For the text-containing cell, return its midpoint in (x, y) coordinate format. 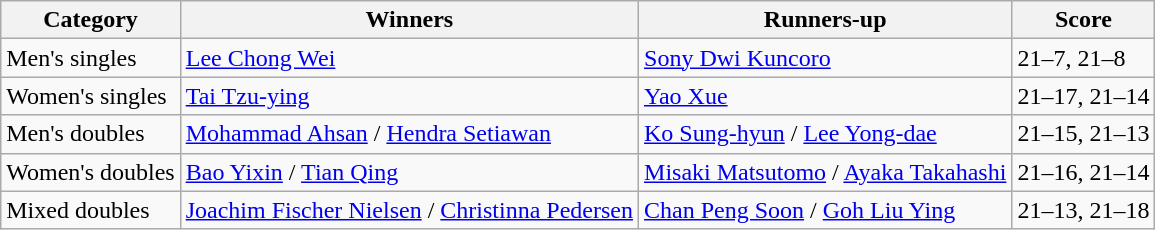
Yao Xue (826, 96)
Misaki Matsutomo / Ayaka Takahashi (826, 172)
Men's doubles (90, 134)
Bao Yixin / Tian Qing (409, 172)
21–15, 21–13 (1084, 134)
Category (90, 20)
Joachim Fischer Nielsen / Christinna Pedersen (409, 210)
Women's singles (90, 96)
Lee Chong Wei (409, 58)
Score (1084, 20)
Mixed doubles (90, 210)
Ko Sung-hyun / Lee Yong-dae (826, 134)
21–7, 21–8 (1084, 58)
Sony Dwi Kuncoro (826, 58)
Winners (409, 20)
Tai Tzu-ying (409, 96)
Women's doubles (90, 172)
Mohammad Ahsan / Hendra Setiawan (409, 134)
Men's singles (90, 58)
21–17, 21–14 (1084, 96)
Chan Peng Soon / Goh Liu Ying (826, 210)
21–16, 21–14 (1084, 172)
21–13, 21–18 (1084, 210)
Runners-up (826, 20)
